From the cell containing the given text, extract its center point as (x, y) coordinate. 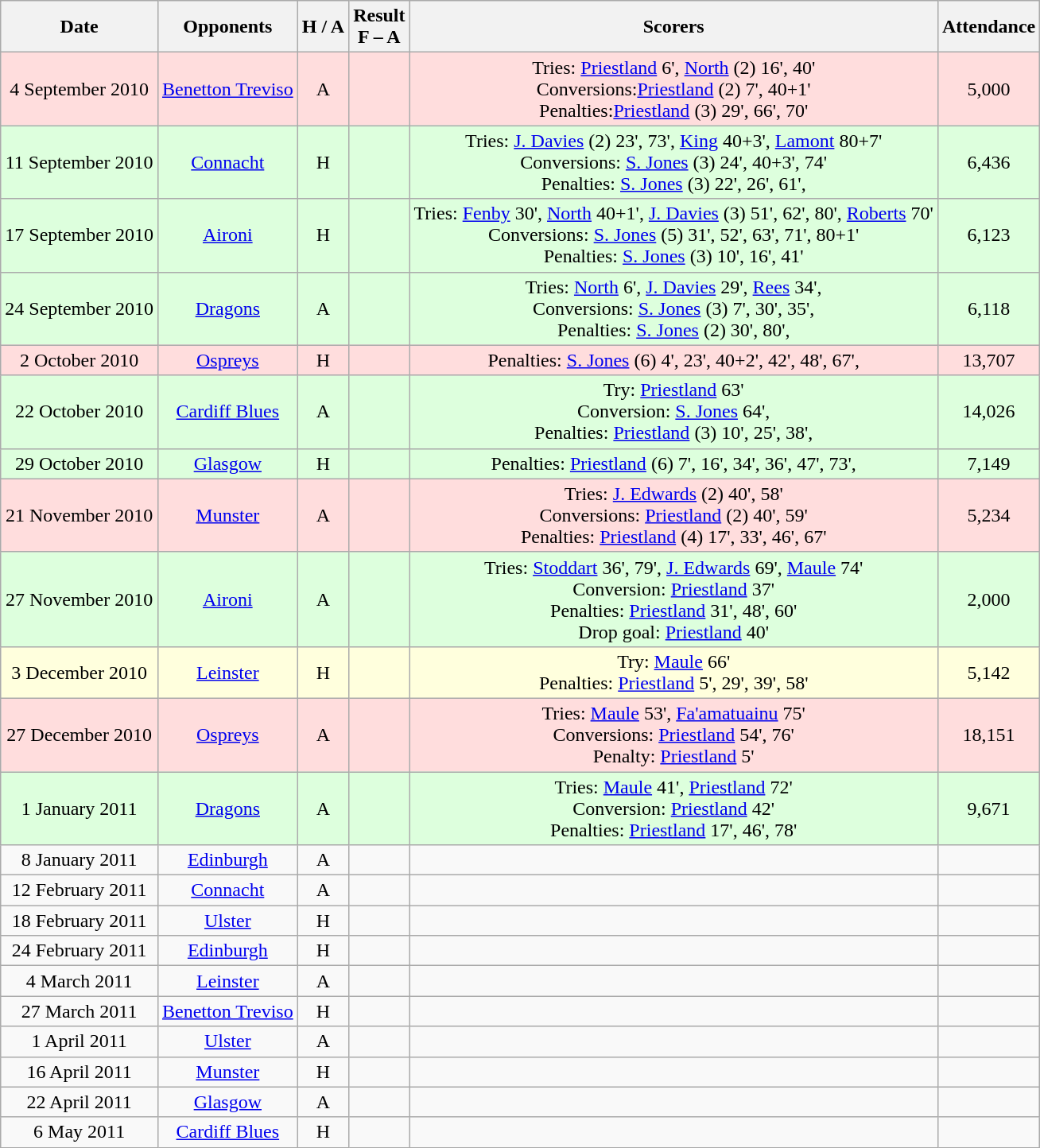
12 February 2011 (80, 890)
Date (80, 27)
Scorers (673, 27)
14,026 (988, 412)
Try: Maule 66' Penalties: Priestland 5', 29', 39', 58' (673, 673)
27 December 2010 (80, 735)
7,149 (988, 463)
Attendance (988, 27)
1 January 2011 (80, 808)
5,000 (988, 89)
6 May 2011 (80, 1132)
Tries: Maule 41', Priestland 72' Conversion: Priestland 42' Penalties: Priestland 17', 46', 78' (673, 808)
18 February 2011 (80, 921)
Tries: J. Edwards (2) 40', 58' Conversions: Priestland (2) 40', 59' Penalties: Priestland (4) 17', 33', 46', 67' (673, 515)
2,000 (988, 599)
16 April 2011 (80, 1072)
Tries: Priestland 6', North (2) 16', 40' Conversions:Priestland (2) 7', 40+1' Penalties:Priestland (3) 29', 66', 70' (673, 89)
18,151 (988, 735)
24 February 2011 (80, 951)
11 September 2010 (80, 162)
Tries: North 6', J. Davies 29', Rees 34', Conversions: S. Jones (3) 7', 30', 35', Penalties: S. Jones (2) 30', 80', (673, 308)
Tries: Stoddart 36', 79', J. Edwards 69', Maule 74' Conversion: Priestland 37' Penalties: Priestland 31', 48', 60' Drop goal: Priestland 40' (673, 599)
13,707 (988, 360)
3 December 2010 (80, 673)
17 September 2010 (80, 235)
6,118 (988, 308)
22 April 2011 (80, 1102)
22 October 2010 (80, 412)
27 November 2010 (80, 599)
Penalties: Priestland (6) 7', 16', 34', 36', 47', 73', (673, 463)
Tries: Maule 53', Fa'amatuainu 75' Conversions: Priestland 54', 76' Penalty: Priestland 5' (673, 735)
ResultF – A (379, 27)
6,123 (988, 235)
2 October 2010 (80, 360)
4 March 2011 (80, 981)
21 November 2010 (80, 515)
8 January 2011 (80, 860)
27 March 2011 (80, 1011)
5,142 (988, 673)
5,234 (988, 515)
H / A (323, 27)
9,671 (988, 808)
6,436 (988, 162)
Opponents (227, 27)
29 October 2010 (80, 463)
Tries: J. Davies (2) 23', 73', King 40+3', Lamont 80+7' Conversions: S. Jones (3) 24', 40+3', 74' Penalties: S. Jones (3) 22', 26', 61', (673, 162)
24 September 2010 (80, 308)
4 September 2010 (80, 89)
Penalties: S. Jones (6) 4', 23', 40+2', 42', 48', 67', (673, 360)
1 April 2011 (80, 1041)
Try: Priestland 63' Conversion: S. Jones 64', Penalties: Priestland (3) 10', 25', 38', (673, 412)
